Determine the [X, Y] coordinate at the center of the cell enclosing the given text.  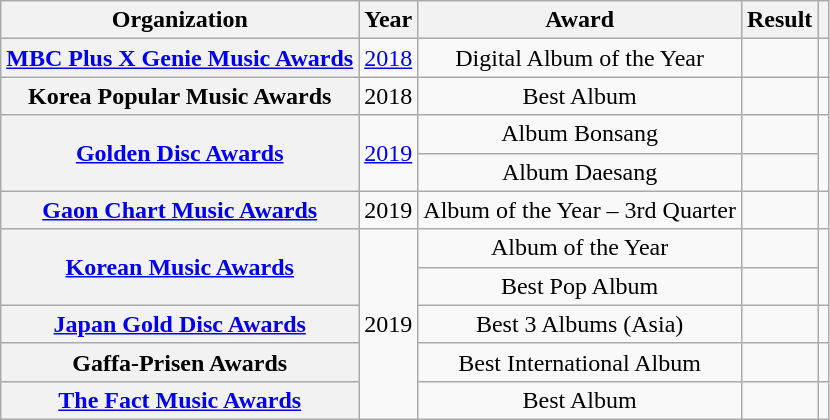
Album Bonsang [580, 134]
Best 3 Albums (Asia) [580, 324]
Award [580, 20]
Golden Disc Awards [180, 153]
Japan Gold Disc Awards [180, 324]
MBC Plus X Genie Music Awards [180, 58]
Gaffa-Prisen Awards [180, 362]
Best International Album [580, 362]
Result [779, 20]
Korea Popular Music Awards [180, 96]
Gaon Chart Music Awards [180, 210]
Organization [180, 20]
Digital Album of the Year [580, 58]
Best Pop Album [580, 286]
Year [388, 20]
Album Daesang [580, 172]
The Fact Music Awards [180, 400]
Album of the Year – 3rd Quarter [580, 210]
Album of the Year [580, 248]
Korean Music Awards [180, 267]
